For the text-containing cell, return its midpoint in [x, y] coordinate format. 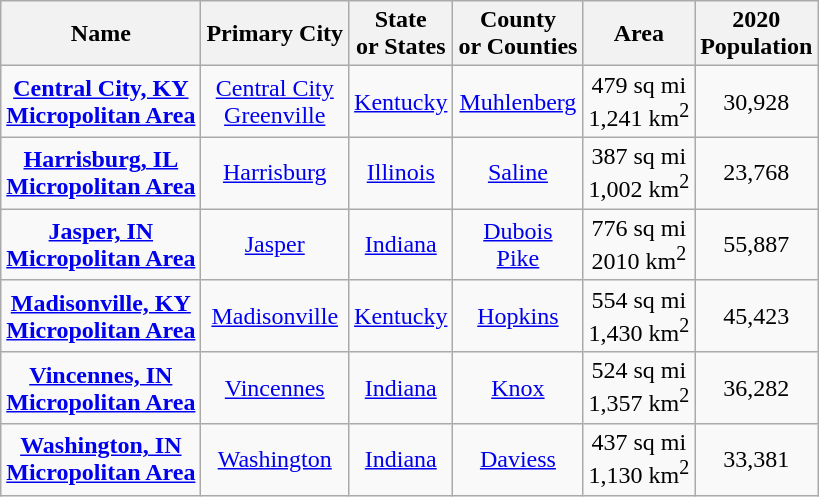
Name [101, 34]
Area [639, 34]
Primary City [275, 34]
Hopkins [518, 316]
Washington, INMicropolitan Area [101, 460]
Harrisburg [275, 173]
2020Population [756, 34]
DuboisPike [518, 245]
Washington [275, 460]
23,768 [756, 173]
524 sq mi1,357 km2 [639, 388]
Knox [518, 388]
55,887 [756, 245]
Central CityGreenville [275, 102]
45,423 [756, 316]
Saline [518, 173]
479 sq mi1,241 km2 [639, 102]
776 sq mi2010 km2 [639, 245]
Stateor States [401, 34]
437 sq mi1,130 km2 [639, 460]
30,928 [756, 102]
Daviess [518, 460]
Madisonville [275, 316]
Muhlenberg [518, 102]
33,381 [756, 460]
Madisonville, KYMicropolitan Area [101, 316]
Countyor Counties [518, 34]
Harrisburg, ILMicropolitan Area [101, 173]
Vincennes, INMicropolitan Area [101, 388]
36,282 [756, 388]
387 sq mi1,002 km2 [639, 173]
Vincennes [275, 388]
Jasper [275, 245]
Illinois [401, 173]
Central City, KYMicropolitan Area [101, 102]
Jasper, INMicropolitan Area [101, 245]
554 sq mi1,430 km2 [639, 316]
